Pinpoint the cell where the given text exists, returning its (X, Y) midpoint coordinate. 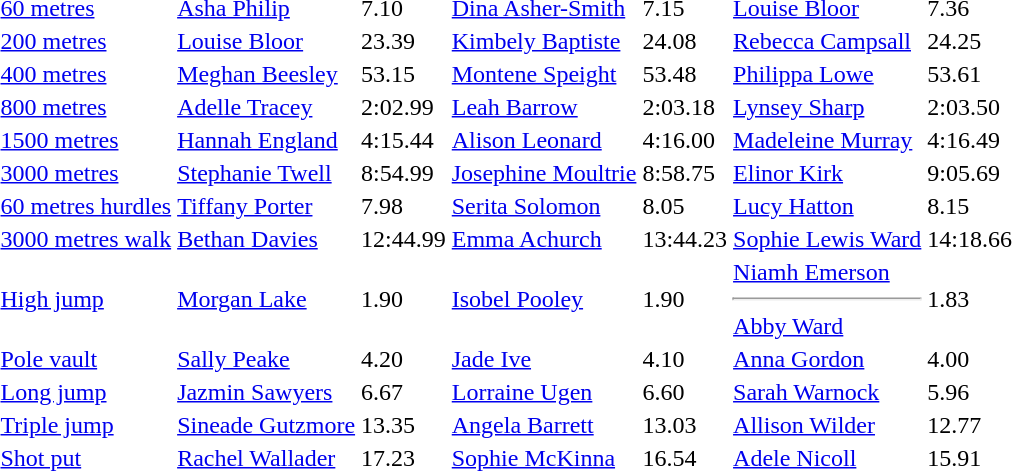
2:02.99 (404, 107)
Lynsey Sharp (828, 107)
Lucy Hatton (828, 206)
Alison Leonard (544, 140)
4:16.00 (685, 140)
13.03 (685, 425)
Sarah Warnock (828, 392)
Anna Gordon (828, 359)
7.98 (404, 206)
Madeleine Murray (828, 140)
Emma Achurch (544, 239)
Niamh EmersonAbby Ward (828, 299)
Jazmin Sawyers (266, 392)
Montene Speight (544, 74)
Philippa Lowe (828, 74)
Kimbely Baptiste (544, 41)
8:54.99 (404, 173)
Allison Wilder (828, 425)
Adelle Tracey (266, 107)
23.39 (404, 41)
8.05 (685, 206)
2:03.18 (685, 107)
13:44.23 (685, 239)
53.48 (685, 74)
Sineade Gutzmore (266, 425)
Elinor Kirk (828, 173)
4:15.44 (404, 140)
Sally Peake (266, 359)
Bethan Davies (266, 239)
Leah Barrow (544, 107)
Lorraine Ugen (544, 392)
Serita Solomon (544, 206)
Morgan Lake (266, 299)
Tiffany Porter (266, 206)
12:44.99 (404, 239)
4.20 (404, 359)
Sophie Lewis Ward (828, 239)
Jade Ive (544, 359)
Angela Barrett (544, 425)
6.67 (404, 392)
Isobel Pooley (544, 299)
Louise Bloor (266, 41)
53.15 (404, 74)
8:58.75 (685, 173)
Rebecca Campsall (828, 41)
4.10 (685, 359)
6.60 (685, 392)
Hannah England (266, 140)
Meghan Beesley (266, 74)
24.08 (685, 41)
Stephanie Twell (266, 173)
Josephine Moultrie (544, 173)
13.35 (404, 425)
